Pinpoint the cell where the given text exists, returning its [X, Y] midpoint coordinate. 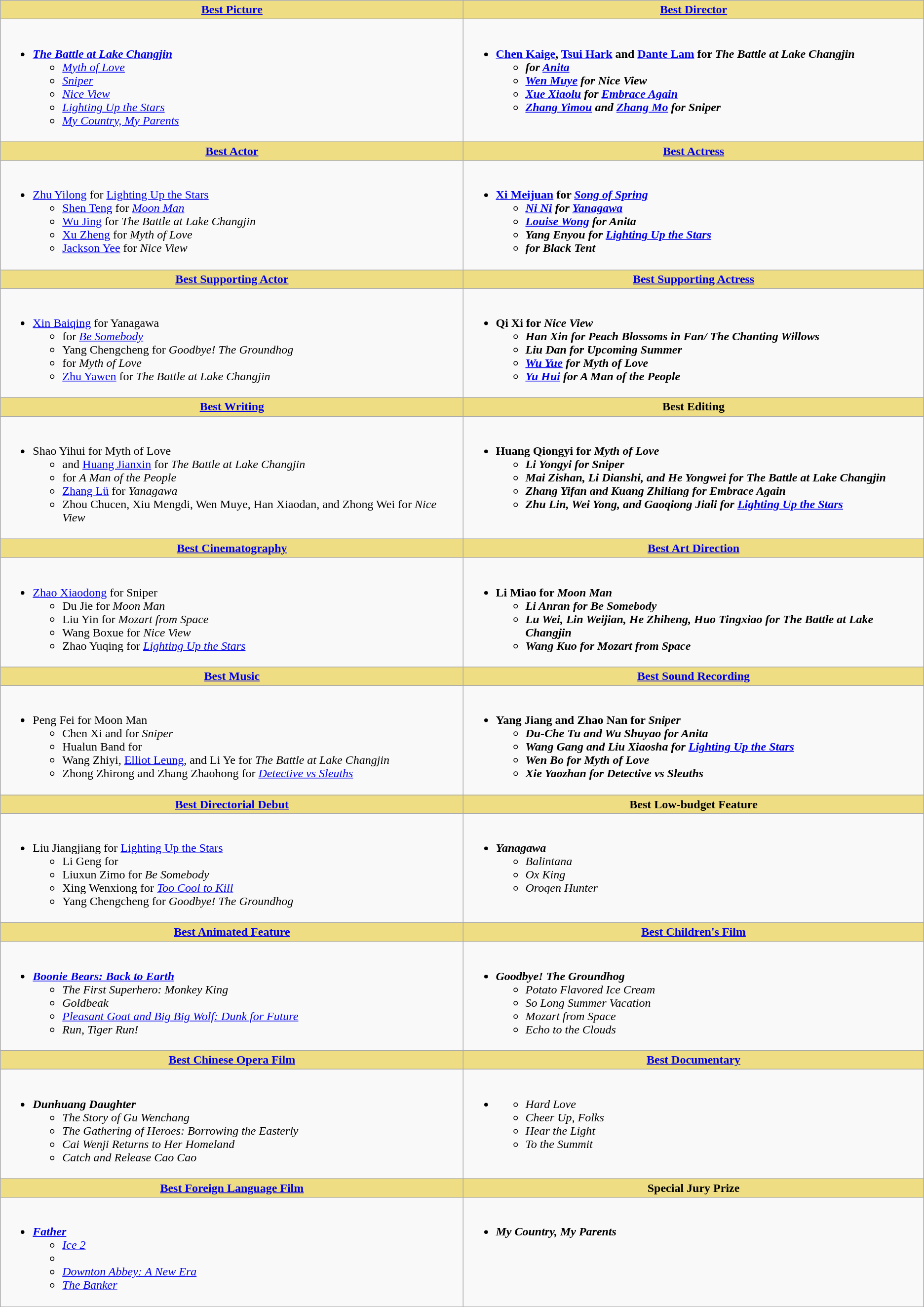
Best Directorial Debut [232, 804]
YanagawaBalintanaOx KingOroqen Hunter [693, 868]
Best Animated Feature [232, 932]
Best Children's Film [693, 932]
Xi Meijuan for Song of SpringNi Ni for YanagawaLouise Wong for AnitaYang Enyou for Lighting Up the Stars for Black Tent [693, 215]
Xin Baiqing for Yanagawa for Be SomebodyYang Chengcheng for Goodbye! The Groundhog for Myth of LoveZhu Yawen for The Battle at Lake Changjin [232, 343]
Best Documentary [693, 1060]
Best Actor [232, 151]
Best Foreign Language Film [232, 1188]
FatherIce 2Downton Abbey: A New EraThe Banker [232, 1252]
Hard LoveCheer Up, FolksHear the LightTo the Summit [693, 1124]
Best Actress [693, 151]
The Battle at Lake ChangjinMyth of LoveSniperNice ViewLighting Up the StarsMy Country, My Parents [232, 80]
Best Low-budget Feature [693, 804]
Best Art Direction [693, 548]
Best Picture [232, 10]
Dunhuang DaughterThe Story of Gu WenchangThe Gathering of Heroes: Borrowing the EasterlyCai Wenji Returns to Her HomelandCatch and Release Cao Cao [232, 1124]
Best Music [232, 676]
Best Cinematography [232, 548]
Boonie Bears: Back to EarthThe First Superhero: Monkey KingGoldbeakPleasant Goat and Big Big Wolf: Dunk for FutureRun, Tiger Run! [232, 996]
My Country, My Parents [693, 1252]
Best Supporting Actor [232, 279]
Best Sound Recording [693, 676]
Goodbye! The GroundhogPotato Flavored Ice CreamSo Long Summer VacationMozart from SpaceEcho to the Clouds [693, 996]
Special Jury Prize [693, 1188]
Best Editing [693, 407]
Best Chinese Opera Film [232, 1060]
Best Director [693, 10]
Best Writing [232, 407]
Zhu Yilong for Lighting Up the StarsShen Teng for Moon ManWu Jing for The Battle at Lake ChangjinXu Zheng for Myth of LoveJackson Yee for Nice View [232, 215]
Best Supporting Actress [693, 279]
Zhao Xiaodong for SniperDu Jie for Moon ManLiu Yin for Mozart from SpaceWang Boxue for Nice ViewZhao Yuqing for Lighting Up the Stars [232, 612]
